Locate the cell with the specified text and output its (X, Y) center coordinate. 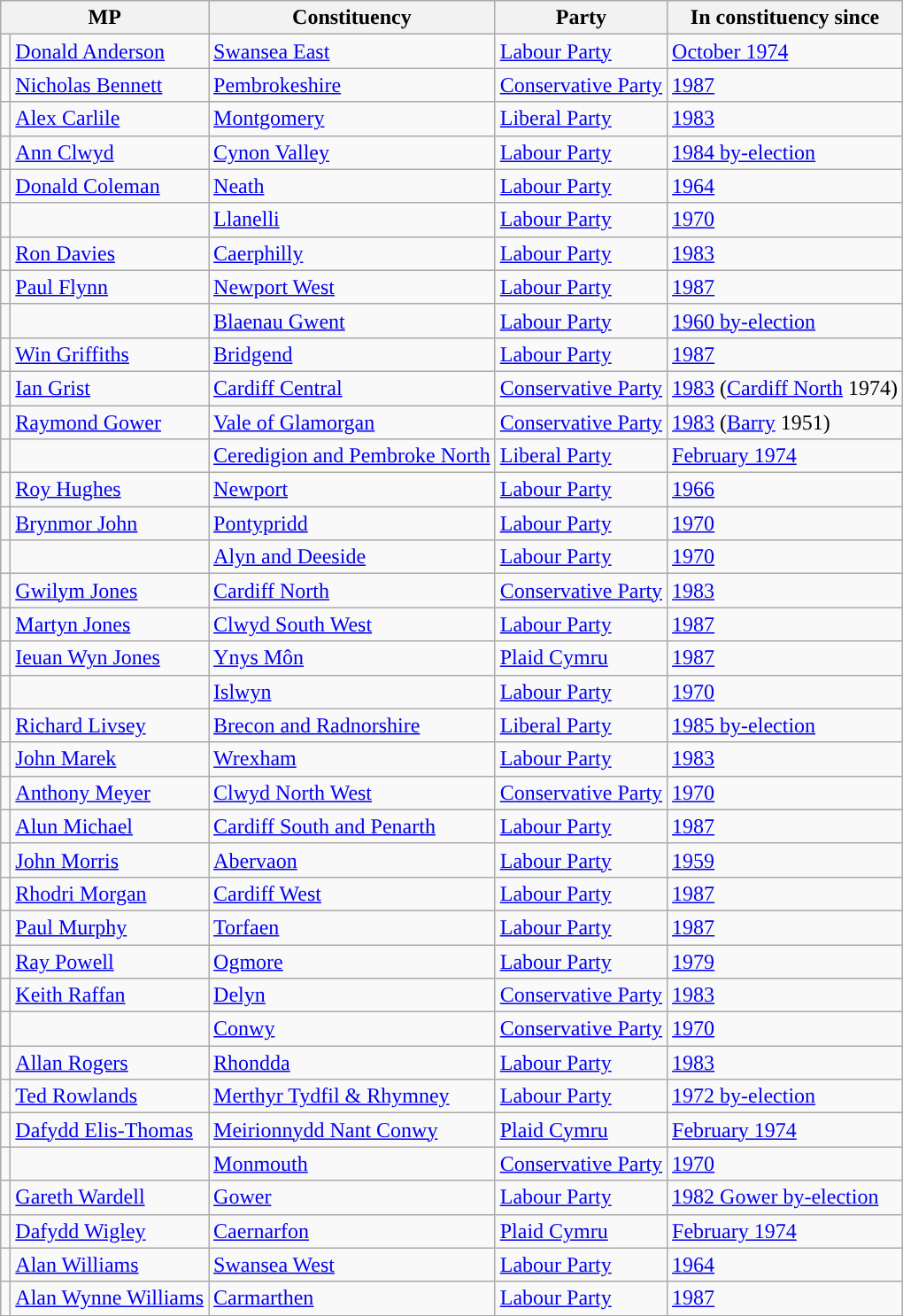
1959 (785, 860)
John Morris (110, 860)
Roy Hughes (110, 490)
Cardiff West (352, 894)
Martyn Jones (110, 624)
Monmouth (352, 1164)
Alun Michael (110, 826)
Constituency (352, 18)
Alan Williams (110, 1265)
Ceredigion and Pembroke North (352, 456)
Caerphilly (352, 253)
Gwilym Jones (110, 591)
Donald Coleman (110, 186)
Conwy (352, 1029)
Ron Davies (110, 253)
Ieuan Wyn Jones (110, 658)
Ann Clwyd (110, 152)
Merthyr Tydfil & Rhymney (352, 1096)
MP (104, 18)
Blaenau Gwent (352, 321)
1983 (Cardiff North 1974) (785, 388)
Torfaen (352, 927)
Paul Murphy (110, 927)
Pembrokeshire (352, 85)
Raymond Gower (110, 422)
Newport West (352, 287)
Ian Grist (110, 388)
Abervaon (352, 860)
Nicholas Bennett (110, 85)
Keith Raffan (110, 995)
Cynon Valley (352, 152)
Party (581, 18)
Allan Rogers (110, 1063)
Dafydd Wigley (110, 1231)
1966 (785, 490)
Brecon and Radnorshire (352, 725)
1960 by-election (785, 321)
Llanelli (352, 220)
Pontypridd (352, 523)
Alyn and Deeside (352, 557)
Alex Carlile (110, 119)
Cardiff North (352, 591)
Anthony Meyer (110, 793)
Swansea East (352, 51)
Neath (352, 186)
Rhondda (352, 1063)
1983 (Barry 1951) (785, 422)
Wrexham (352, 759)
Clwyd North West (352, 793)
Meirionnydd Nant Conwy (352, 1130)
Cardiff Central (352, 388)
Donald Anderson (110, 51)
Ted Rowlands (110, 1096)
Clwyd South West (352, 624)
Gower (352, 1197)
Dafydd Elis-Thomas (110, 1130)
1984 by-election (785, 152)
Delyn (352, 995)
Gareth Wardell (110, 1197)
Cardiff South and Penarth (352, 826)
In constituency since (785, 18)
Montgomery (352, 119)
Win Griffiths (110, 354)
Carmarthen (352, 1298)
Newport (352, 490)
Caernarfon (352, 1231)
1979 (785, 961)
Vale of Glamorgan (352, 422)
1982 Gower by-election (785, 1197)
Ynys Môn (352, 658)
1972 by-election (785, 1096)
Ray Powell (110, 961)
Brynmor John (110, 523)
Ogmore (352, 961)
Alan Wynne Williams (110, 1298)
Rhodri Morgan (110, 894)
Swansea West (352, 1265)
Paul Flynn (110, 287)
Bridgend (352, 354)
John Marek (110, 759)
1985 by-election (785, 725)
October 1974 (785, 51)
Islwyn (352, 692)
Richard Livsey (110, 725)
